Provide the (x, y) coordinate of the cell's center where the given text is located.  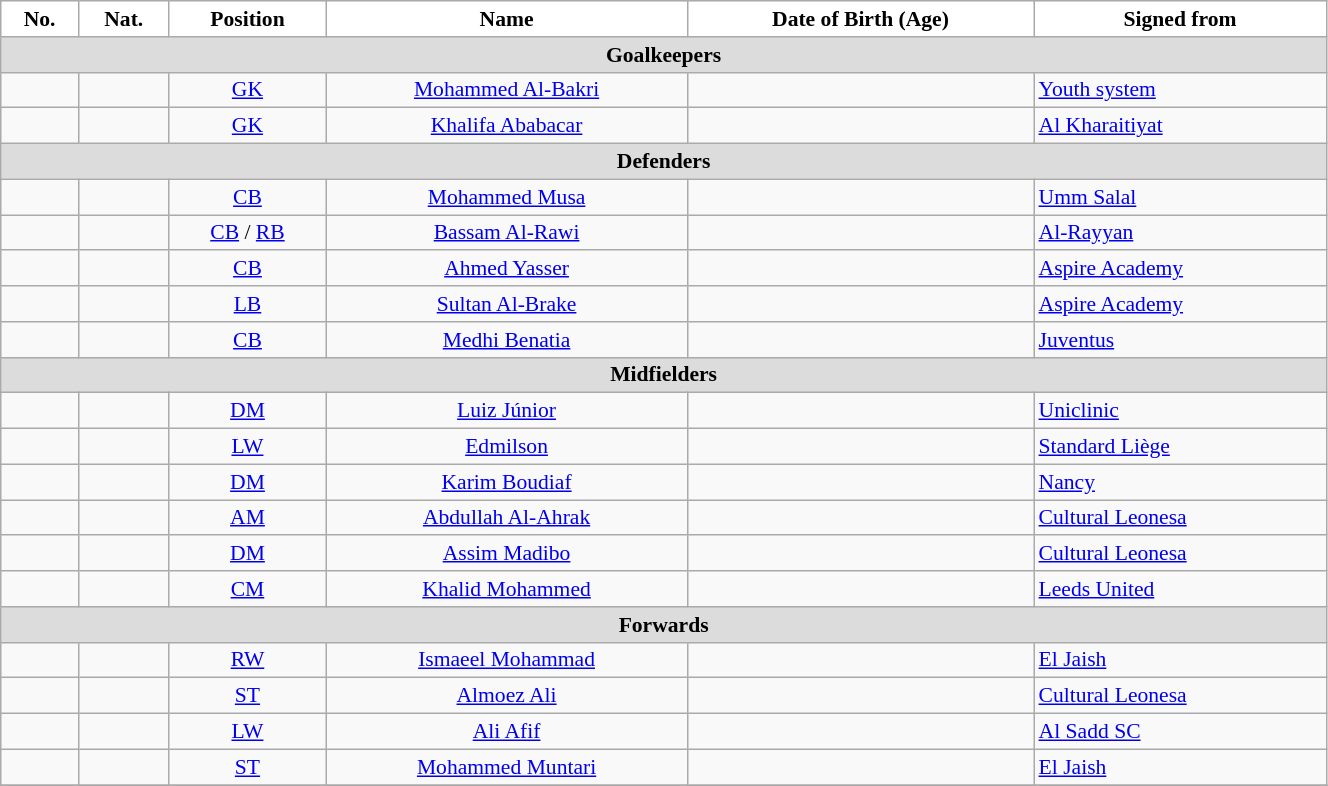
Khalifa Ababacar (507, 126)
No. (40, 19)
Ali Afif (507, 732)
Juventus (1180, 340)
Abdullah Al-Ahrak (507, 518)
Signed from (1180, 19)
Al-Rayyan (1180, 233)
Youth system (1180, 90)
Defenders (664, 162)
Position (247, 19)
AM (247, 518)
LB (247, 304)
Edmilson (507, 447)
Mohammed Al-Bakri (507, 90)
Nat. (124, 19)
RW (247, 660)
Luiz Júnior (507, 411)
CB / RB (247, 233)
CM (247, 589)
Uniclinic (1180, 411)
Nancy (1180, 482)
Medhi Benatia (507, 340)
Name (507, 19)
Standard Liège (1180, 447)
Karim Boudiaf (507, 482)
Goalkeepers (664, 55)
Al Sadd SC (1180, 732)
Almoez Ali (507, 696)
Khalid Mohammed (507, 589)
Bassam Al-Rawi (507, 233)
Date of Birth (Age) (860, 19)
Al Kharaitiyat (1180, 126)
Ismaeel Mohammad (507, 660)
Assim Madibo (507, 554)
Forwards (664, 625)
Ahmed Yasser (507, 269)
Umm Salal (1180, 197)
Mohammed Musa (507, 197)
Mohammed Muntari (507, 767)
Sultan Al-Brake (507, 304)
Midfielders (664, 375)
Leeds United (1180, 589)
